Capture the cell that displays the provided text and extract its [X, Y] central coordinate. 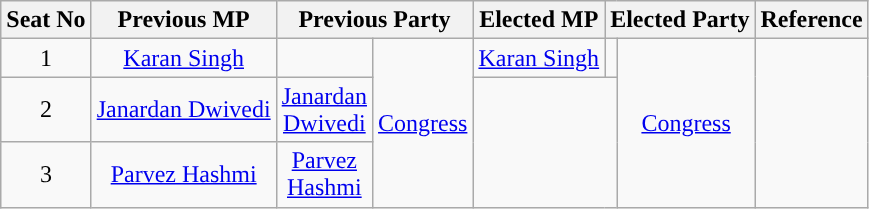
2 [46, 110]
Previous Party [374, 20]
1 [46, 58]
Seat No [46, 20]
Elected MP [539, 20]
3 [46, 174]
Elected Party [680, 20]
Previous MP [184, 20]
Reference [812, 20]
